From the cell containing the given text, extract its center point as [x, y] coordinate. 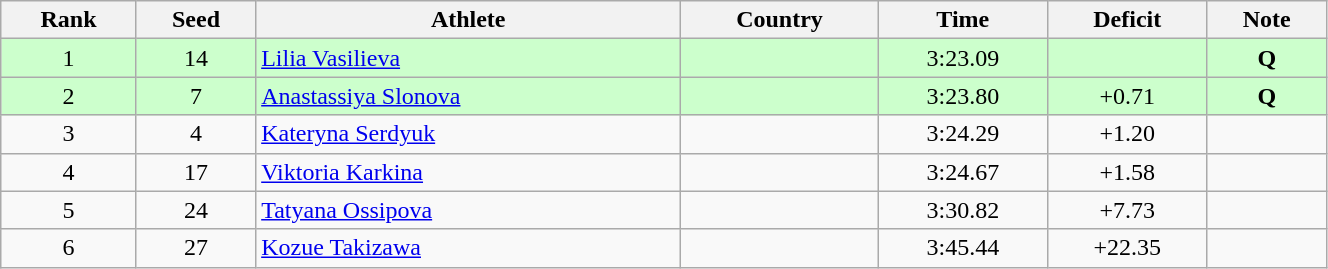
5 [69, 210]
+22.35 [1127, 248]
7 [196, 96]
Country [780, 20]
Note [1266, 20]
Time [962, 20]
24 [196, 210]
+1.20 [1127, 134]
Kateryna Serdyuk [468, 134]
Rank [69, 20]
17 [196, 172]
Deficit [1127, 20]
+1.58 [1127, 172]
3:23.09 [962, 58]
Anastassiya Slonova [468, 96]
6 [69, 248]
3:24.67 [962, 172]
+0.71 [1127, 96]
2 [69, 96]
27 [196, 248]
+7.73 [1127, 210]
3:23.80 [962, 96]
1 [69, 58]
Kozue Takizawa [468, 248]
3 [69, 134]
3:24.29 [962, 134]
14 [196, 58]
3:45.44 [962, 248]
Lilia Vasilieva [468, 58]
Tatyana Ossipova [468, 210]
Athlete [468, 20]
Viktoria Karkina [468, 172]
3:30.82 [962, 210]
Seed [196, 20]
